Return the [x, y] coordinate for the center point of the cell that contains the specified text.  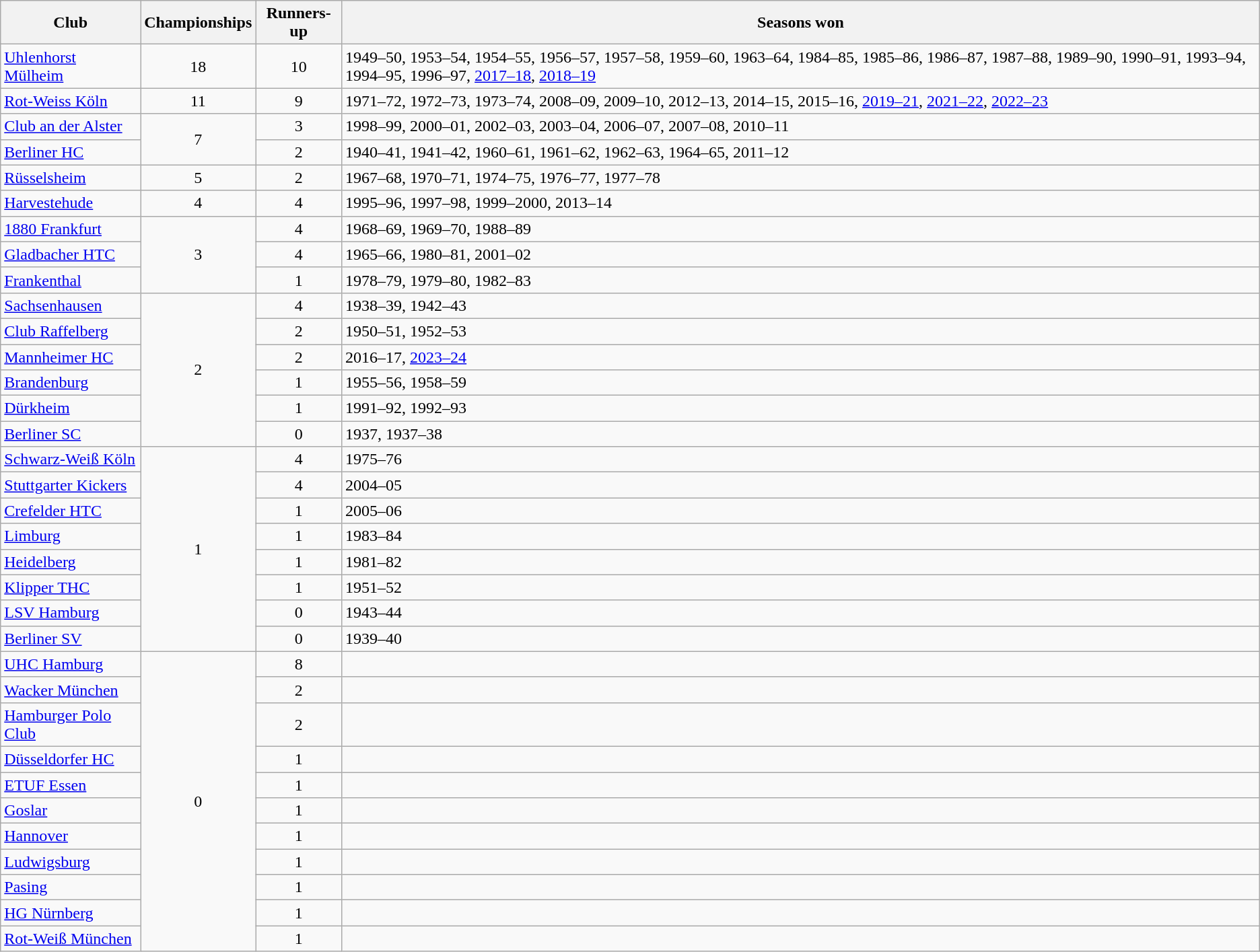
Berliner HC [71, 152]
Harvestehude [71, 203]
Ludwigsburg [71, 862]
2004–05 [801, 485]
1938–39, 1942–43 [801, 305]
Stuttgarter Kickers [71, 485]
Wacker München [71, 690]
1967–68, 1970–71, 1974–75, 1976–77, 1977–78 [801, 178]
1995–96, 1997–98, 1999–2000, 2013–14 [801, 203]
ETUF Essen [71, 785]
2016–17, 2023–24 [801, 357]
UHC Hamburg [71, 664]
Brandenburg [71, 383]
1998–99, 2000–01, 2002–03, 2003–04, 2006–07, 2007–08, 2010–11 [801, 126]
1983–84 [801, 536]
Club an der Alster [71, 126]
Uhlenhorst Mülheim [71, 66]
11 [198, 101]
Crefelder HTC [71, 511]
Limburg [71, 536]
Goslar [71, 811]
9 [299, 101]
Berliner SV [71, 638]
1955–56, 1958–59 [801, 383]
Berliner SC [71, 434]
8 [299, 664]
18 [198, 66]
7 [198, 139]
1968–69, 1969–70, 1988–89 [801, 229]
1939–40 [801, 638]
1940–41, 1941–42, 1960–61, 1961–62, 1962–63, 1964–65, 2011–12 [801, 152]
1991–92, 1992–93 [801, 408]
Hannover [71, 836]
Club [71, 23]
Runners-up [299, 23]
Gladbacher HTC [71, 254]
1965–66, 1980–81, 2001–02 [801, 254]
Frankenthal [71, 280]
Klipper THC [71, 587]
Rüsselsheim [71, 178]
1951–52 [801, 587]
2005–06 [801, 511]
5 [198, 178]
Pasing [71, 887]
Sachsenhausen [71, 305]
Hamburger Polo Club [71, 724]
Dürkheim [71, 408]
Schwarz-Weiß Köln [71, 460]
1937, 1937–38 [801, 434]
1943–44 [801, 613]
Seasons won [801, 23]
1880 Frankfurt [71, 229]
Championships [198, 23]
1950–51, 1952–53 [801, 331]
1978–79, 1979–80, 1982–83 [801, 280]
Rot-Weiss Köln [71, 101]
Rot-Weiß München [71, 939]
1971–72, 1972–73, 1973–74, 2008–09, 2009–10, 2012–13, 2014–15, 2015–16, 2019–21, 2021–22, 2022–23 [801, 101]
Düsseldorfer HC [71, 759]
1975–76 [801, 460]
1981–82 [801, 562]
LSV Hamburg [71, 613]
10 [299, 66]
Club Raffelberg [71, 331]
HG Nürnberg [71, 913]
Heidelberg [71, 562]
Mannheimer HC [71, 357]
